From the cell containing the given text, extract its center point as [X, Y] coordinate. 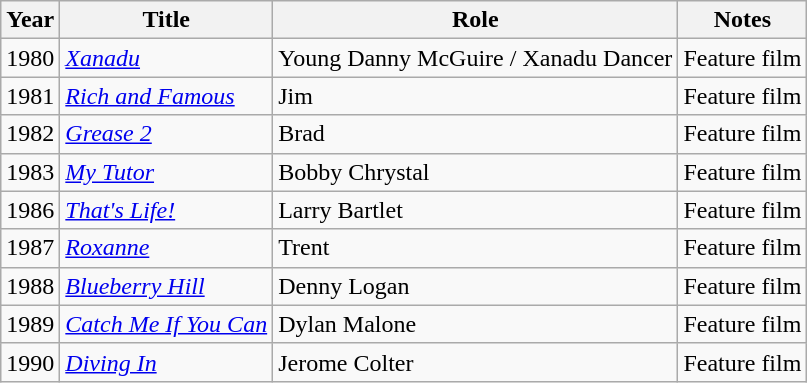
Young Danny McGuire / Xanadu Dancer [476, 58]
My Tutor [166, 172]
Roxanne [166, 248]
1990 [30, 362]
Title [166, 20]
1986 [30, 210]
1987 [30, 248]
Jim [476, 96]
That's Life! [166, 210]
Grease 2 [166, 134]
Jerome Colter [476, 362]
Notes [742, 20]
Xanadu [166, 58]
Larry Bartlet [476, 210]
1982 [30, 134]
Catch Me If You Can [166, 324]
1980 [30, 58]
1983 [30, 172]
Year [30, 20]
Bobby Chrystal [476, 172]
Dylan Malone [476, 324]
Diving In [166, 362]
Role [476, 20]
1989 [30, 324]
1981 [30, 96]
1988 [30, 286]
Denny Logan [476, 286]
Blueberry Hill [166, 286]
Brad [476, 134]
Rich and Famous [166, 96]
Trent [476, 248]
